Return (x, y) of the center of cell containing provided text 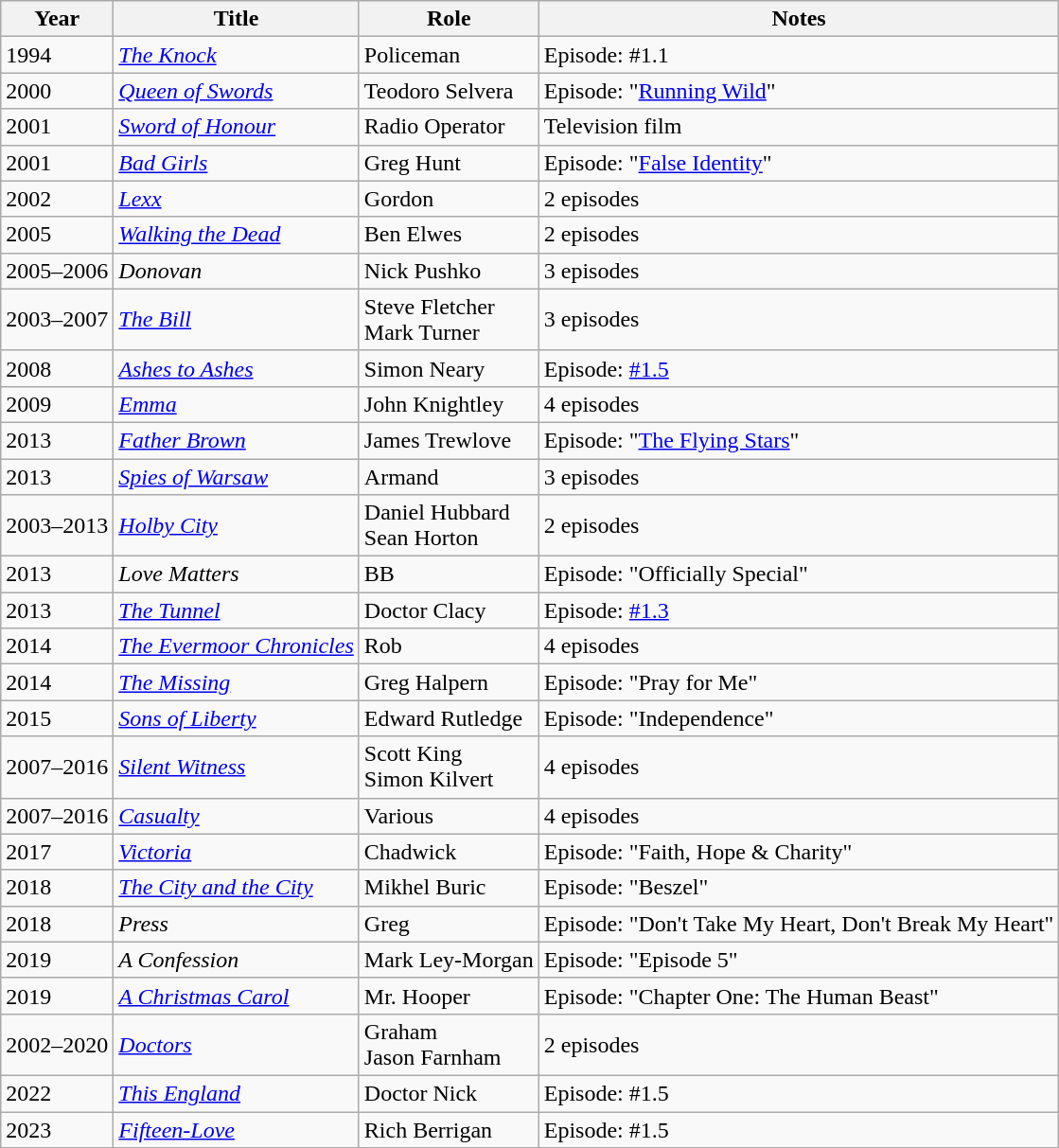
Steve FletcherMark Turner (449, 320)
Doctor Clacy (449, 610)
Television film (799, 127)
Armand (449, 476)
Edward Rutledge (449, 718)
A Confession (237, 960)
Year (57, 19)
2023 (57, 1129)
BB (449, 574)
2002 (57, 199)
Spies of Warsaw (237, 476)
The Evermoor Chronicles (237, 646)
2002–2020 (57, 1045)
Episode: "Beszel" (799, 888)
Episode: "False Identity" (799, 163)
Love Matters (237, 574)
Greg Hunt (449, 163)
Rob (449, 646)
Donovan (237, 271)
2005–2006 (57, 271)
The City and the City (237, 888)
Doctor Nick (449, 1093)
2005 (57, 235)
2022 (57, 1093)
Greg Halpern (449, 682)
Ben Elwes (449, 235)
The Bill (237, 320)
Daniel HubbardSean Horton (449, 526)
2003–2013 (57, 526)
This England (237, 1093)
Episode: "Faith, Hope & Charity" (799, 852)
Notes (799, 19)
Emma (237, 404)
Mikhel Buric (449, 888)
Episode: "The Flying Stars" (799, 440)
Casualty (237, 816)
Ashes to Ashes (237, 368)
Father Brown (237, 440)
Nick Pushko (449, 271)
Queen of Swords (237, 91)
Mark Ley-Morgan (449, 960)
Title (237, 19)
2017 (57, 852)
1994 (57, 55)
Sons of Liberty (237, 718)
Victoria (237, 852)
The Missing (237, 682)
Radio Operator (449, 127)
2000 (57, 91)
Doctors (237, 1045)
A Christmas Carol (237, 996)
Lexx (237, 199)
Role (449, 19)
Rich Berrigan (449, 1129)
Episode: "Chapter One: The Human Beast" (799, 996)
2008 (57, 368)
Episode: "Pray for Me" (799, 682)
Fifteen-Love (237, 1129)
Various (449, 816)
Sword of Honour (237, 127)
Scott KingSimon Kilvert (449, 767)
Policeman (449, 55)
Holby City (237, 526)
2003–2007 (57, 320)
Episode: "Running Wild" (799, 91)
The Knock (237, 55)
GrahamJason Farnham (449, 1045)
Gordon (449, 199)
2015 (57, 718)
Teodoro Selvera (449, 91)
Episode: "Don't Take My Heart, Don't Break My Heart" (799, 924)
Silent Witness (237, 767)
Episode: #1.1 (799, 55)
John Knightley (449, 404)
Bad Girls (237, 163)
Walking the Dead (237, 235)
Press (237, 924)
Chadwick (449, 852)
Mr. Hooper (449, 996)
Episode: #1.3 (799, 610)
The Tunnel (237, 610)
Simon Neary (449, 368)
Episode: "Officially Special" (799, 574)
Episode: "Independence" (799, 718)
2009 (57, 404)
Greg (449, 924)
James Trewlove (449, 440)
Episode: "Episode 5" (799, 960)
